Output the [X, Y] coordinate of the center of the cell containing the given text.  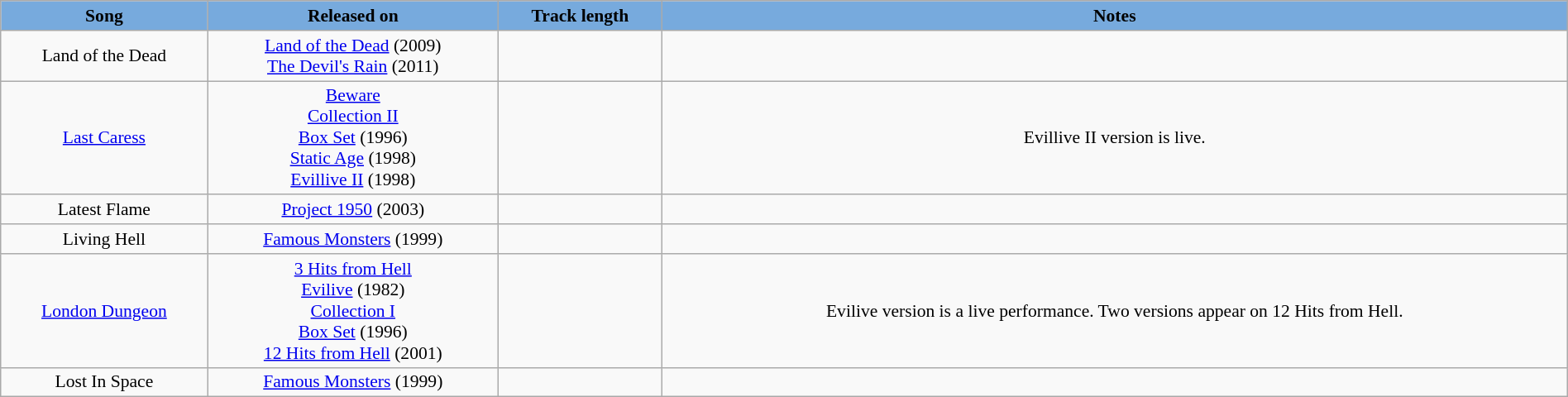
Project 1950 (2003) [352, 209]
BewareCollection IIBox Set (1996)Static Age (1998)Evillive II (1998) [352, 138]
3 Hits from HellEvilive (1982)Collection IBox Set (1996)12 Hits from Hell (2001) [352, 310]
Latest Flame [104, 209]
Land of the Dead (2009)The Devil's Rain (2011) [352, 55]
Evilive version is a live performance. Two versions appear on 12 Hits from Hell. [1115, 310]
Land of the Dead [104, 55]
London Dungeon [104, 310]
Released on [352, 16]
Last Caress [104, 138]
Lost In Space [104, 382]
Living Hell [104, 239]
Evillive II version is live. [1115, 138]
Song [104, 16]
Notes [1115, 16]
Track length [581, 16]
